Find where the given text appears and provide that cell's center as [X, Y] coordinate. 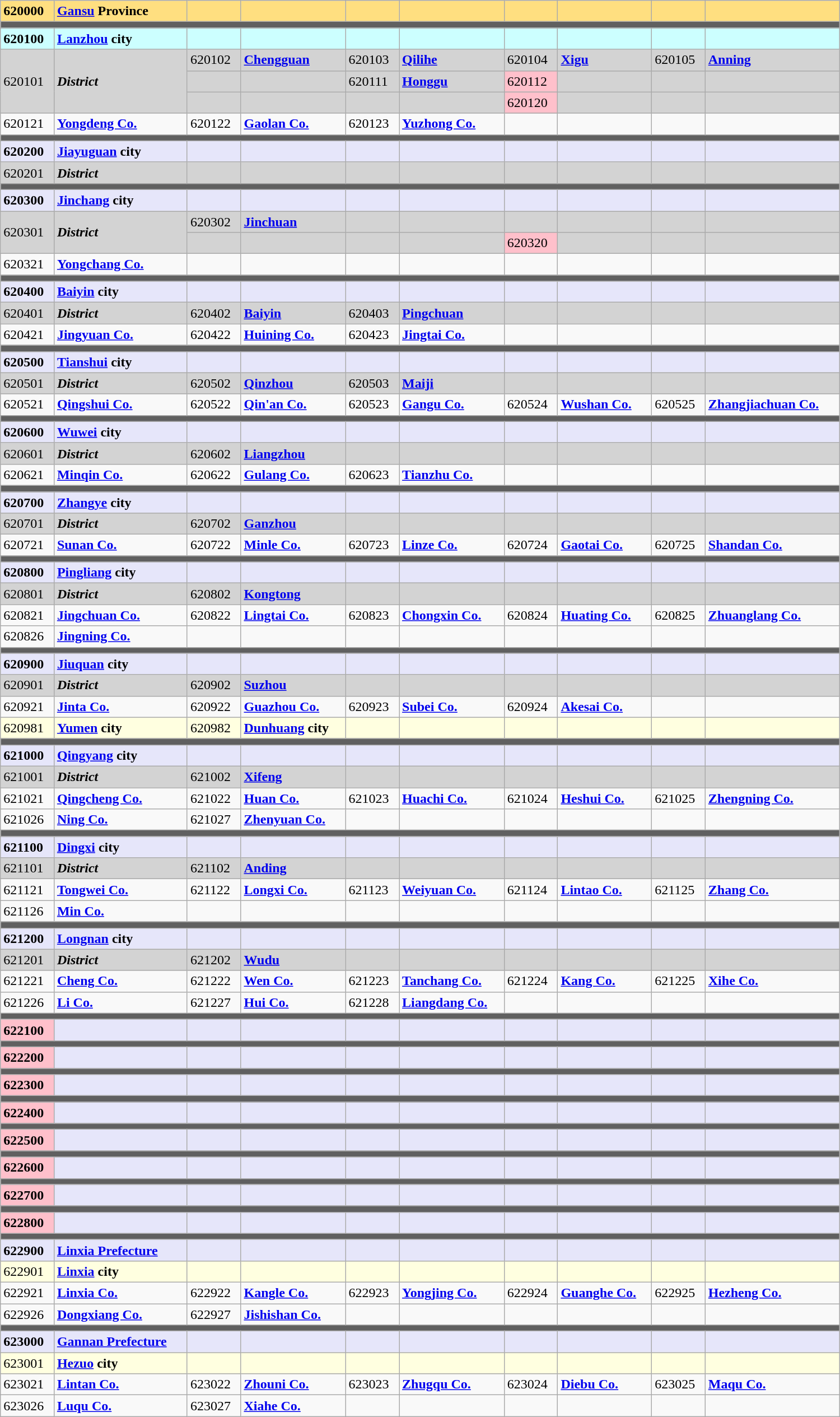
Xihe Co. [772, 981]
620400 [27, 292]
620122 [214, 124]
620401 [27, 313]
622400 [27, 1113]
620422 [214, 334]
623025 [679, 1385]
621200 [27, 939]
620104 [531, 60]
620301 [27, 232]
Chongxin Co. [452, 615]
620522 [214, 405]
620523 [372, 405]
621024 [531, 798]
Suzhou [293, 685]
Akesai Co. [605, 707]
Zhenyuan Co. [293, 820]
Weiyuan Co. [452, 890]
Baiyin city [120, 292]
620621 [27, 475]
620721 [27, 545]
621228 [372, 1002]
622921 [27, 1293]
Jingyuan Co. [120, 334]
Qingshui Co. [120, 405]
Jinchang city [120, 200]
Hezheng Co. [772, 1293]
620825 [679, 615]
620822 [214, 615]
620402 [214, 313]
622700 [27, 1195]
620722 [214, 545]
Lintan Co. [120, 1385]
Lingtai Co. [293, 615]
620982 [214, 728]
622927 [214, 1314]
620823 [372, 615]
Li Co. [120, 1002]
620200 [27, 151]
Lanzhou city [120, 39]
Gaotai Co. [605, 545]
622200 [27, 1057]
Xifeng [293, 777]
620503 [372, 383]
621224 [531, 981]
Luqu Co. [120, 1406]
621201 [27, 960]
620602 [214, 453]
Kang Co. [605, 981]
Yongjing Co. [452, 1293]
620826 [27, 637]
623026 [27, 1406]
Jiayuguan city [120, 151]
620921 [27, 707]
621202 [214, 960]
Shandan Co. [772, 545]
620521 [27, 405]
620403 [372, 313]
623022 [214, 1385]
620101 [27, 81]
622924 [531, 1293]
Hui Co. [293, 1002]
620500 [27, 362]
Jinchuan [293, 221]
Gaolan Co. [293, 124]
Dingxi city [120, 847]
620701 [27, 524]
620902 [214, 685]
623021 [27, 1385]
Qilihe [452, 60]
620502 [214, 383]
Diebu Co. [605, 1385]
620821 [27, 615]
623001 [27, 1363]
Maqu Co. [772, 1385]
620801 [27, 594]
621227 [214, 1002]
Tanchang Co. [452, 981]
621101 [27, 868]
621000 [27, 755]
Zhuanglang Co. [772, 615]
Guanghe Co. [605, 1293]
621225 [679, 981]
620923 [372, 707]
620802 [214, 594]
620622 [214, 475]
621023 [372, 798]
621221 [27, 981]
620111 [372, 81]
Dunhuang city [293, 728]
Tongwei Co. [120, 890]
620724 [531, 545]
Wuwei city [120, 432]
Wen Co. [293, 981]
Ganzhou [293, 524]
621122 [214, 890]
Kangle Co. [293, 1293]
622500 [27, 1140]
620525 [679, 405]
622922 [214, 1293]
620501 [27, 383]
Honggu [452, 81]
621021 [27, 798]
623027 [214, 1406]
620421 [27, 334]
621001 [27, 777]
620423 [372, 334]
Longxi Co. [293, 890]
Jingning Co. [120, 637]
Linxia Prefecture [120, 1250]
620702 [214, 524]
621026 [27, 820]
Minqin Co. [120, 475]
Xigu [605, 60]
Qinzhou [293, 383]
622926 [27, 1314]
620824 [531, 615]
Liangzhou [293, 453]
Maiji [452, 383]
Min Co. [120, 911]
Qin'an Co. [293, 405]
621124 [531, 890]
620121 [27, 124]
621223 [372, 981]
620320 [531, 243]
620901 [27, 685]
620900 [27, 664]
Huachi Co. [452, 798]
Minle Co. [293, 545]
620601 [27, 453]
Pingchuan [452, 313]
623023 [372, 1385]
Lintao Co. [605, 890]
Wushan Co. [605, 405]
622800 [27, 1223]
Gannan Prefecture [120, 1342]
Huan Co. [293, 798]
Zhouni Co. [293, 1385]
Yuzhong Co. [452, 124]
Xiahe Co. [293, 1406]
620103 [372, 60]
Zhang Co. [772, 890]
620723 [372, 545]
620600 [27, 432]
620981 [27, 728]
620105 [679, 60]
Tianshui city [120, 362]
Jishishan Co. [293, 1314]
Jingtai Co. [452, 334]
Anning [772, 60]
Heshui Co. [605, 798]
621125 [679, 890]
621222 [214, 981]
620321 [27, 264]
621102 [214, 868]
Baiyin [293, 313]
620700 [27, 503]
Gansu Province [120, 11]
Yumen city [120, 728]
621100 [27, 847]
Qingcheng Co. [120, 798]
622925 [679, 1293]
620123 [372, 124]
620922 [214, 707]
Huining Co. [293, 334]
Zhangye city [120, 503]
621025 [679, 798]
622100 [27, 1030]
Subei Co. [452, 707]
Gangu Co. [452, 405]
622901 [27, 1271]
Liangdang Co. [452, 1002]
621002 [214, 777]
Ning Co. [120, 820]
622923 [372, 1293]
Anding [293, 868]
620300 [27, 200]
620201 [27, 173]
621121 [27, 890]
620524 [531, 405]
Dongxiang Co. [120, 1314]
620623 [372, 475]
621123 [372, 890]
Longnan city [120, 939]
623024 [531, 1385]
Wudu [293, 960]
Yongdeng Co. [120, 124]
Linxia Co. [120, 1293]
Cheng Co. [120, 981]
Hezuo city [120, 1363]
620112 [531, 81]
Linxia city [120, 1271]
Sunan Co. [120, 545]
622600 [27, 1168]
Linze Co. [452, 545]
623000 [27, 1342]
Chengguan [293, 60]
622900 [27, 1250]
Qingyang city [120, 755]
621226 [27, 1002]
622300 [27, 1085]
620924 [531, 707]
621126 [27, 911]
Zhugqu Co. [452, 1385]
620120 [531, 103]
Yongchang Co. [120, 264]
620100 [27, 39]
Jiuquan city [120, 664]
Guazhou Co. [293, 707]
Tianzhu Co. [452, 475]
Pingliang city [120, 573]
621027 [214, 820]
Jinta Co. [120, 707]
620800 [27, 573]
620725 [679, 545]
621022 [214, 798]
Kongtong [293, 594]
620000 [27, 11]
Gulang Co. [293, 475]
620302 [214, 221]
Zhangjiachuan Co. [772, 405]
Huating Co. [605, 615]
620102 [214, 60]
Zhengning Co. [772, 798]
Jingchuan Co. [120, 615]
